Extract the [X, Y] coordinate from the center of the cell holding the provided text.  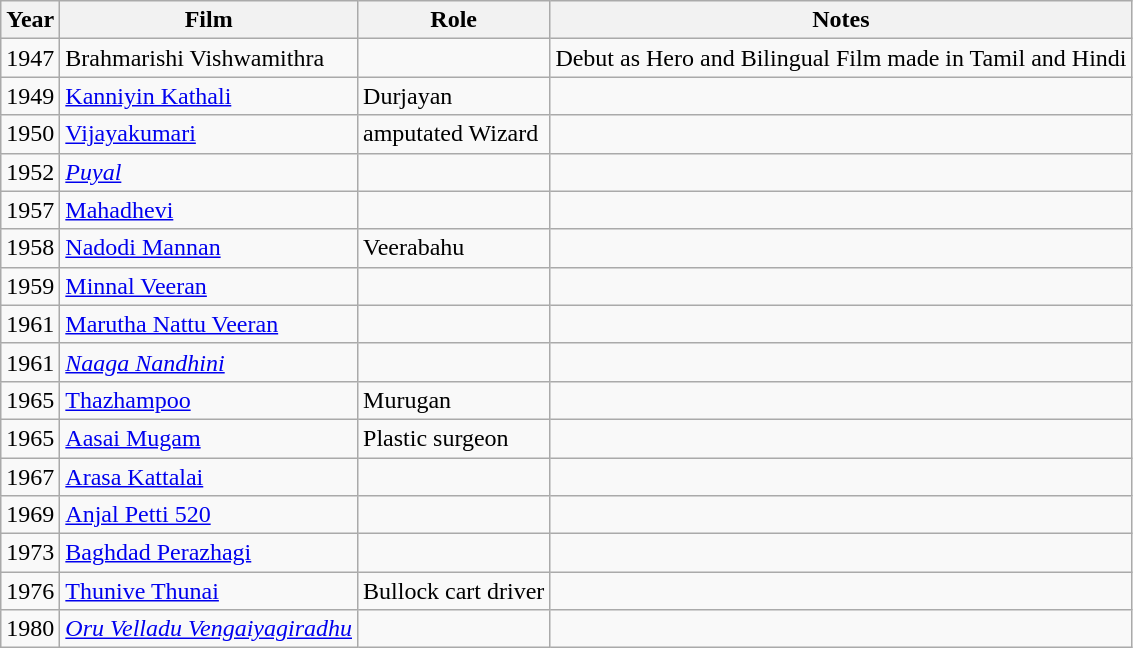
Arasa Kattalai [209, 477]
1976 [30, 591]
1957 [30, 210]
amputated Wizard [454, 134]
Nadodi Mannan [209, 248]
1958 [30, 248]
Marutha Nattu Veeran [209, 324]
Film [209, 20]
Baghdad Perazhagi [209, 553]
Mahadhevi [209, 210]
Thazhampoo [209, 400]
1973 [30, 553]
Kanniyin Kathali [209, 96]
Vijayakumari [209, 134]
Bullock cart driver [454, 591]
Plastic surgeon [454, 438]
Thunive Thunai [209, 591]
1947 [30, 58]
Naaga Nandhini [209, 362]
1959 [30, 286]
Murugan [454, 400]
Brahmarishi Vishwamithra [209, 58]
1980 [30, 629]
1952 [30, 172]
Notes [841, 20]
Anjal Petti 520 [209, 515]
1969 [30, 515]
1967 [30, 477]
Debut as Hero and Bilingual Film made in Tamil and Hindi [841, 58]
Durjayan [454, 96]
Oru Velladu Vengaiyagiradhu [209, 629]
Year [30, 20]
1950 [30, 134]
Aasai Mugam [209, 438]
Minnal Veeran [209, 286]
Veerabahu [454, 248]
1949 [30, 96]
Role [454, 20]
Puyal [209, 172]
